Capture the cell that displays the provided text and extract its (X, Y) central coordinate. 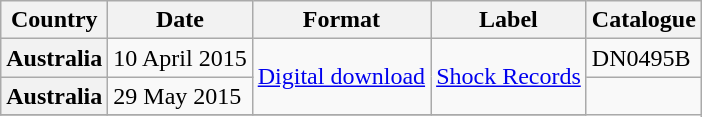
Shock Records (509, 77)
29 May 2015 (180, 96)
Label (509, 20)
Catalogue (644, 20)
Date (180, 20)
Digital download (341, 77)
Format (341, 20)
Country (54, 20)
DN0495B (644, 58)
10 April 2015 (180, 58)
